Find where the given text appears and provide that cell's center as [X, Y] coordinate. 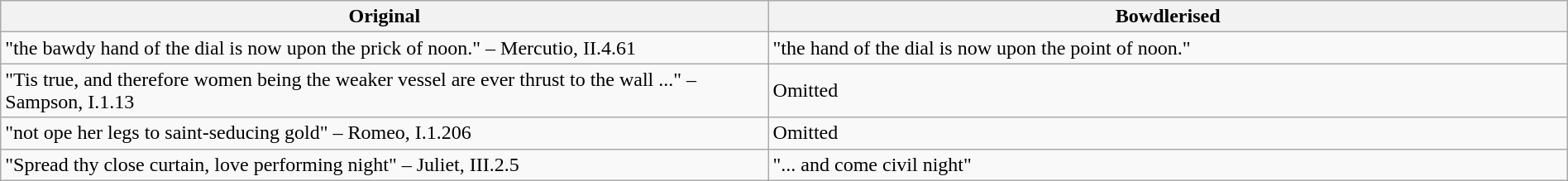
Original [385, 17]
Bowdlerised [1168, 17]
"... and come civil night" [1168, 164]
"the bawdy hand of the dial is now upon the prick of noon." – Mercutio, II.4.61 [385, 48]
"Spread thy close curtain, love performing night" – Juliet, III.2.5 [385, 164]
"Tis true, and therefore women being the weaker vessel are ever thrust to the wall ..." – Sampson, I.1.13 [385, 91]
"the hand of the dial is now upon the point of noon." [1168, 48]
"not ope her legs to saint-seducing gold" – Romeo, I.1.206 [385, 133]
